Pinpoint the cell where the given text exists, returning its [x, y] midpoint coordinate. 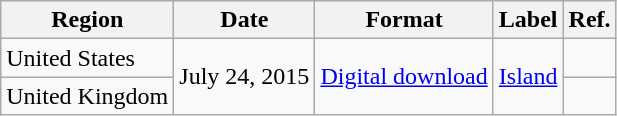
United Kingdom [88, 96]
United States [88, 58]
Label [528, 20]
Digital download [404, 77]
Island [528, 77]
July 24, 2015 [244, 77]
Ref. [590, 20]
Region [88, 20]
Date [244, 20]
Format [404, 20]
